For the text-containing cell, return its midpoint in (x, y) coordinate format. 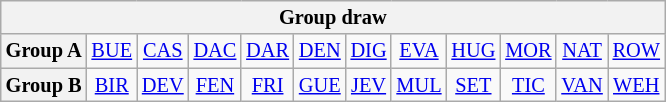
Group draw (333, 17)
TIC (528, 85)
DAR (268, 51)
SET (473, 85)
DAC (216, 51)
VAN (582, 85)
CAS (163, 51)
FRI (268, 85)
Group B (44, 85)
HUG (473, 51)
JEV (369, 85)
MUL (418, 85)
MOR (528, 51)
ROW (636, 51)
WEH (636, 85)
DIG (369, 51)
DEN (320, 51)
DEV (163, 85)
Group A (44, 51)
BUE (112, 51)
EVA (418, 51)
BIR (112, 85)
NAT (582, 51)
GUE (320, 85)
FEN (216, 85)
